For the text-containing cell, return its midpoint in [X, Y] coordinate format. 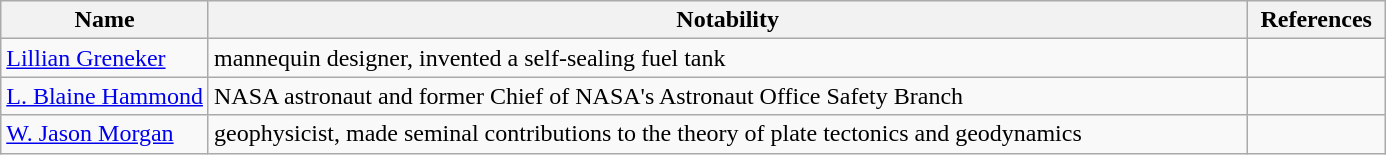
W. Jason Morgan [105, 134]
NASA astronaut and former Chief of NASA's Astronaut Office Safety Branch [728, 96]
L. Blaine Hammond [105, 96]
Lillian Greneker [105, 58]
geophysicist, made seminal contributions to the theory of plate tectonics and geodynamics [728, 134]
Notability [728, 20]
Name [105, 20]
mannequin designer, invented a self-sealing fuel tank [728, 58]
References [1316, 20]
